Find where the given text appears and provide that cell's center as [X, Y] coordinate. 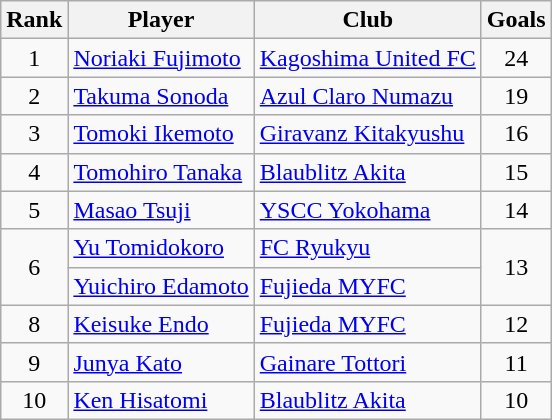
1 [34, 58]
8 [34, 324]
YSCC Yokohama [368, 210]
16 [516, 134]
Takuma Sonoda [161, 96]
Tomohiro Tanaka [161, 172]
11 [516, 362]
Azul Claro Numazu [368, 96]
19 [516, 96]
Club [368, 20]
9 [34, 362]
5 [34, 210]
FC Ryukyu [368, 248]
15 [516, 172]
Noriaki Fujimoto [161, 58]
Tomoki Ikemoto [161, 134]
Masao Tsuji [161, 210]
3 [34, 134]
13 [516, 267]
24 [516, 58]
Goals [516, 20]
14 [516, 210]
Rank [34, 20]
Keisuke Endo [161, 324]
Junya Kato [161, 362]
4 [34, 172]
6 [34, 267]
Ken Hisatomi [161, 400]
Yuichiro Edamoto [161, 286]
Player [161, 20]
2 [34, 96]
Kagoshima United FC [368, 58]
12 [516, 324]
Yu Tomidokoro [161, 248]
Gainare Tottori [368, 362]
Giravanz Kitakyushu [368, 134]
